From the cell containing the given text, extract its center point as [x, y] coordinate. 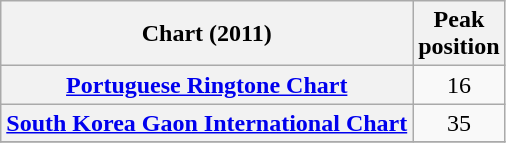
South Korea Gaon International Chart [207, 123]
Portuguese Ringtone Chart [207, 85]
16 [459, 85]
Peakposition [459, 34]
35 [459, 123]
Chart (2011) [207, 34]
